Identify which cell holds the provided text, then report its [X, Y] central coordinate. 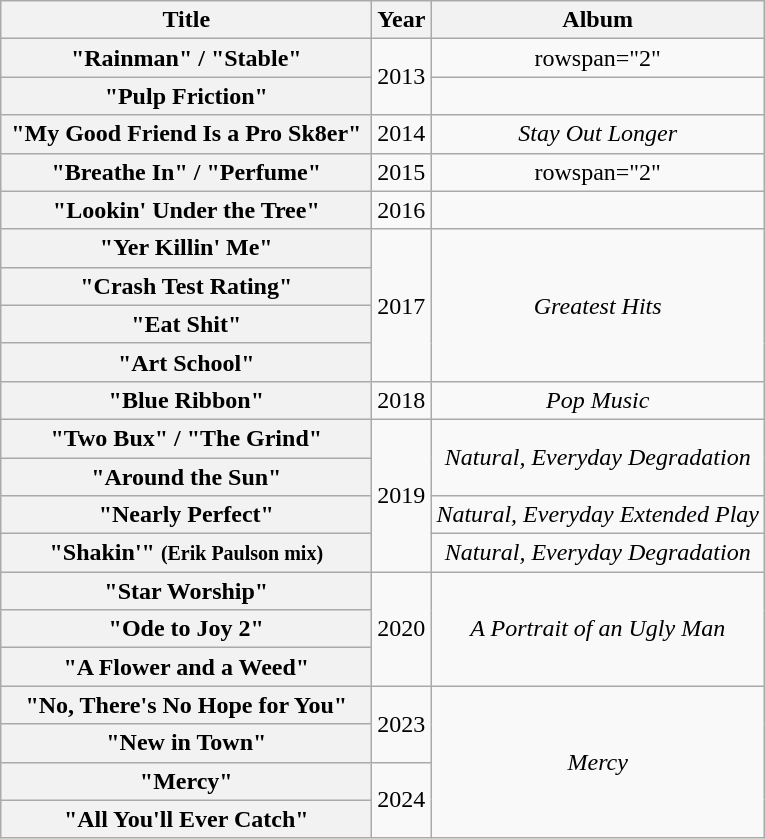
2018 [402, 400]
Pop Music [598, 400]
"Breathe In" / "Perfume" [186, 172]
"Star Worship" [186, 591]
2014 [402, 134]
"Blue Ribbon" [186, 400]
"Ode to Joy 2" [186, 629]
2017 [402, 305]
2019 [402, 495]
"Two Bux" / "The Grind" [186, 438]
"Shakin'" (Erik Paulson mix) [186, 553]
"New in Town" [186, 743]
"Crash Test Rating" [186, 286]
Greatest Hits [598, 305]
2013 [402, 77]
Year [402, 20]
2015 [402, 172]
"Art School" [186, 362]
"Yer Killin' Me" [186, 248]
2016 [402, 210]
"Around the Sun" [186, 477]
2020 [402, 629]
Stay Out Longer [598, 134]
Mercy [598, 762]
"Pulp Friction" [186, 96]
"Rainman" / "Stable" [186, 58]
"All You'll Ever Catch" [186, 819]
Natural, Everyday Extended Play [598, 515]
"Mercy" [186, 781]
Album [598, 20]
"My Good Friend Is a Pro Sk8er" [186, 134]
"Lookin' Under the Tree" [186, 210]
"Nearly Perfect" [186, 515]
Title [186, 20]
"A Flower and a Weed" [186, 667]
A Portrait of an Ugly Man [598, 629]
"No, There's No Hope for You" [186, 705]
2024 [402, 800]
"Eat Shit" [186, 324]
2023 [402, 724]
